Determine the (x, y) coordinate at the center of the cell enclosing the given text.  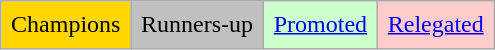
Runners-up (198, 25)
Promoted (320, 25)
Champions (66, 25)
Relegated (436, 25)
